Pinpoint the cell where the given text exists, returning its (x, y) midpoint coordinate. 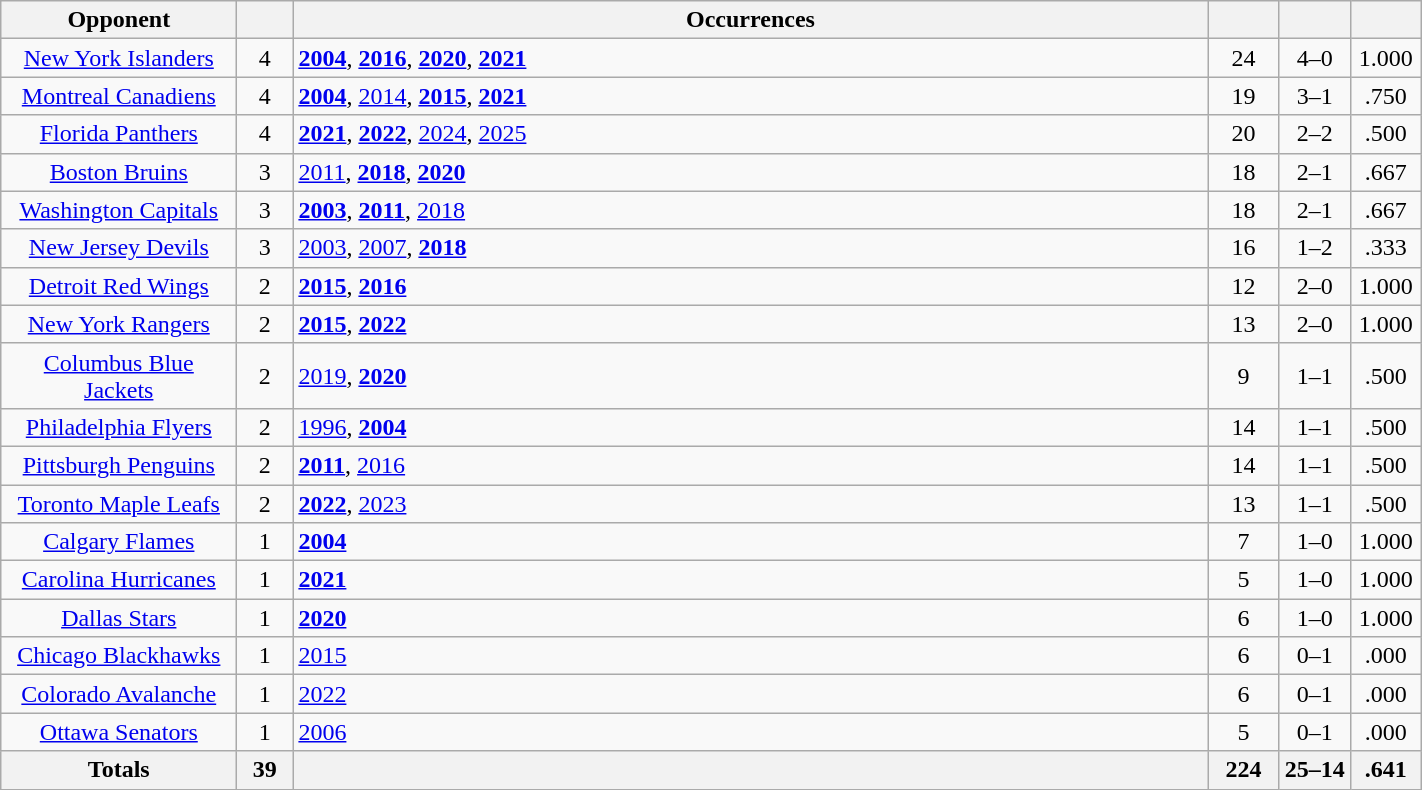
2015, 2016 (750, 286)
Boston Bruins (119, 172)
25–14 (1314, 770)
Totals (119, 770)
Florida Panthers (119, 134)
224 (1244, 770)
Dallas Stars (119, 618)
12 (1244, 286)
Columbus Blue Jackets (119, 376)
19 (1244, 96)
39 (265, 770)
3–1 (1314, 96)
.641 (1386, 770)
1–2 (1314, 248)
2015 (750, 656)
Detroit Red Wings (119, 286)
.333 (1386, 248)
Philadelphia Flyers (119, 427)
2011, 2018, 2020 (750, 172)
Washington Capitals (119, 210)
Pittsburgh Penguins (119, 465)
2019, 2020 (750, 376)
2–2 (1314, 134)
2011, 2016 (750, 465)
New York Rangers (119, 324)
Toronto Maple Leafs (119, 503)
Ottawa Senators (119, 732)
Calgary Flames (119, 542)
1996, 2004 (750, 427)
Occurrences (750, 20)
2021, 2022, 2024, 2025 (750, 134)
2004, 2016, 2020, 2021 (750, 58)
24 (1244, 58)
New York Islanders (119, 58)
2022 (750, 694)
2020 (750, 618)
2004 (750, 542)
20 (1244, 134)
2004, 2014, 2015, 2021 (750, 96)
2003, 2011, 2018 (750, 210)
New Jersey Devils (119, 248)
Carolina Hurricanes (119, 580)
.750 (1386, 96)
Colorado Avalanche (119, 694)
16 (1244, 248)
2003, 2007, 2018 (750, 248)
2015, 2022 (750, 324)
2021 (750, 580)
7 (1244, 542)
Chicago Blackhawks (119, 656)
2006 (750, 732)
9 (1244, 376)
Montreal Canadiens (119, 96)
2022, 2023 (750, 503)
Opponent (119, 20)
4–0 (1314, 58)
